Search for the cell housing the specified text and yield its (x, y) center coordinate. 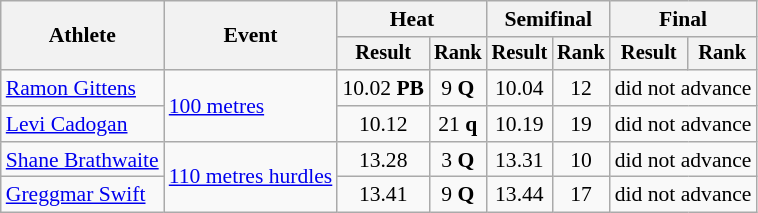
12 (581, 88)
10.12 (383, 124)
3 Q (458, 160)
17 (581, 195)
Levi Cadogan (82, 124)
Heat (412, 19)
10 (581, 160)
19 (581, 124)
100 metres (251, 106)
110 metres hurdles (251, 178)
Event (251, 36)
Final (684, 19)
13.31 (520, 160)
10.19 (520, 124)
Greggmar Swift (82, 195)
Semifinal (548, 19)
13.28 (383, 160)
Shane Brathwaite (82, 160)
Ramon Gittens (82, 88)
10.02 PB (383, 88)
13.44 (520, 195)
10.04 (520, 88)
21 q (458, 124)
13.41 (383, 195)
Athlete (82, 36)
